Search for the cell housing the specified text and yield its (x, y) center coordinate. 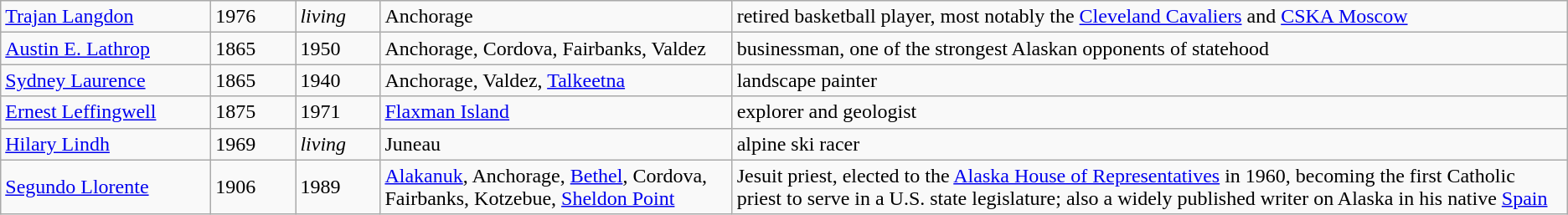
retired basketball player, most notably the Cleveland Cavaliers and CSKA Moscow (1149, 17)
explorer and geologist (1149, 112)
Hilary Lindh (106, 144)
Anchorage, Cordova, Fairbanks, Valdez (556, 49)
1989 (338, 187)
Austin E. Lathrop (106, 49)
1875 (253, 112)
Trajan Langdon (106, 17)
1969 (253, 144)
Ernest Leffingwell (106, 112)
1950 (338, 49)
businessman, one of the strongest Alaskan opponents of statehood (1149, 49)
1971 (338, 112)
1940 (338, 80)
Segundo Llorente (106, 187)
Anchorage (556, 17)
alpine ski racer (1149, 144)
Anchorage, Valdez, Talkeetna (556, 80)
1976 (253, 17)
landscape painter (1149, 80)
Juneau (556, 144)
Sydney Laurence (106, 80)
1906 (253, 187)
Alakanuk, Anchorage, Bethel, Cordova, Fairbanks, Kotzebue, Sheldon Point (556, 187)
Flaxman Island (556, 112)
